Scan for the cell matching the given text and deliver its (x, y) coordinate at center. 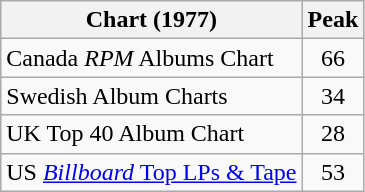
Peak (333, 20)
Chart (1977) (152, 20)
US Billboard Top LPs & Tape (152, 172)
UK Top 40 Album Chart (152, 134)
Canada RPM Albums Chart (152, 58)
Swedish Album Charts (152, 96)
66 (333, 58)
53 (333, 172)
34 (333, 96)
28 (333, 134)
